Pinpoint the cell where the given text exists, returning its (X, Y) midpoint coordinate. 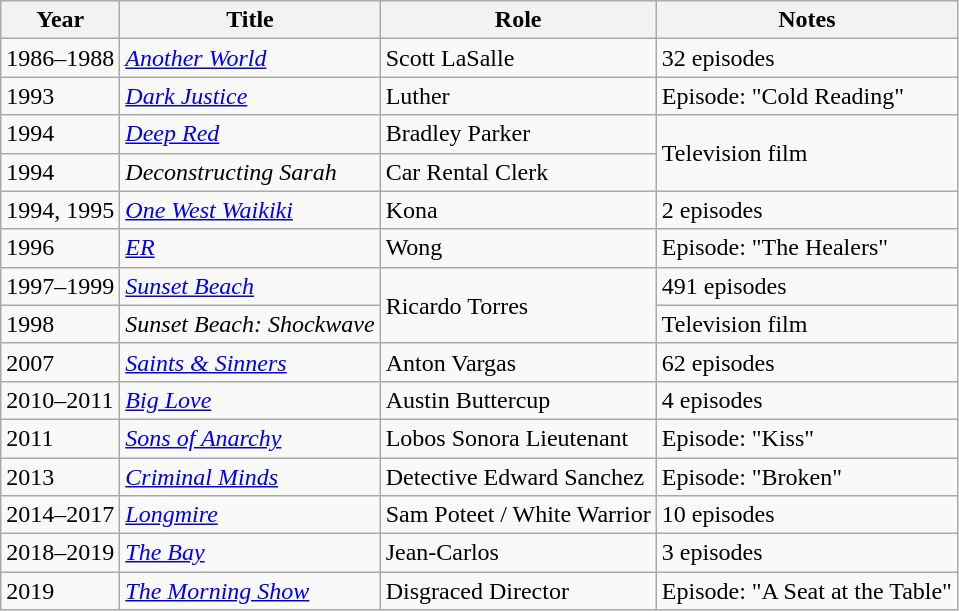
Longmire (250, 515)
Sunset Beach: Shockwave (250, 324)
2010–2011 (60, 400)
1986–1988 (60, 58)
Ricardo Torres (518, 305)
Kona (518, 210)
Luther (518, 96)
Episode: "Broken" (806, 477)
Car Rental Clerk (518, 172)
491 episodes (806, 286)
Another World (250, 58)
Anton Vargas (518, 362)
Episode: "Cold Reading" (806, 96)
Notes (806, 20)
Deconstructing Sarah (250, 172)
1998 (60, 324)
Sons of Anarchy (250, 438)
ER (250, 248)
2 episodes (806, 210)
32 episodes (806, 58)
The Morning Show (250, 591)
2007 (60, 362)
1993 (60, 96)
10 episodes (806, 515)
Big Love (250, 400)
2011 (60, 438)
Criminal Minds (250, 477)
Title (250, 20)
Detective Edward Sanchez (518, 477)
3 episodes (806, 553)
Disgraced Director (518, 591)
Wong (518, 248)
62 episodes (806, 362)
1994, 1995 (60, 210)
4 episodes (806, 400)
Jean-Carlos (518, 553)
Austin Buttercup (518, 400)
2018–2019 (60, 553)
Dark Justice (250, 96)
Lobos Sonora Lieutenant (518, 438)
Scott LaSalle (518, 58)
The Bay (250, 553)
2014–2017 (60, 515)
Episode: "Kiss" (806, 438)
Episode: "The Healers" (806, 248)
1996 (60, 248)
1997–1999 (60, 286)
Deep Red (250, 134)
Bradley Parker (518, 134)
Episode: "A Seat at the Table" (806, 591)
Saints & Sinners (250, 362)
2013 (60, 477)
Year (60, 20)
Sunset Beach (250, 286)
Sam Poteet / White Warrior (518, 515)
Role (518, 20)
2019 (60, 591)
One West Waikiki (250, 210)
